Determine the (X, Y) coordinate at the center of the cell enclosing the given text.  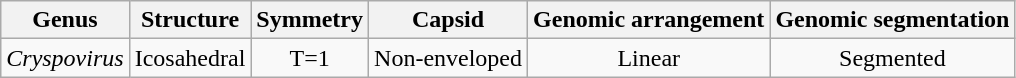
Icosahedral (190, 58)
Linear (649, 58)
Segmented (892, 58)
Cryspovirus (65, 58)
Genomic arrangement (649, 20)
Non-enveloped (448, 58)
Symmetry (310, 20)
Structure (190, 20)
T=1 (310, 58)
Genus (65, 20)
Capsid (448, 20)
Genomic segmentation (892, 20)
